Capture the cell that displays the provided text and extract its [x, y] central coordinate. 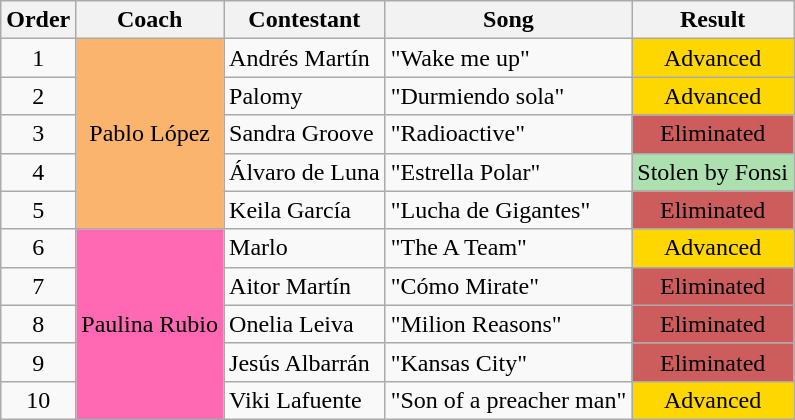
Contestant [305, 20]
9 [38, 362]
Viki Lafuente [305, 400]
Song [508, 20]
Onelia Leiva [305, 324]
2 [38, 96]
"Cómo Mirate" [508, 286]
Andrés Martín [305, 58]
Aitor Martín [305, 286]
"Radioactive" [508, 134]
Paulina Rubio [150, 324]
Jesús Albarrán [305, 362]
"The A Team" [508, 248]
6 [38, 248]
Sandra Groove [305, 134]
Order [38, 20]
5 [38, 210]
Álvaro de Luna [305, 172]
"Lucha de Gigantes" [508, 210]
1 [38, 58]
Stolen by Fonsi [713, 172]
Marlo [305, 248]
"Durmiendo sola" [508, 96]
Result [713, 20]
3 [38, 134]
4 [38, 172]
Pablo López [150, 134]
"Wake me up" [508, 58]
Palomy [305, 96]
Coach [150, 20]
10 [38, 400]
"Kansas City" [508, 362]
"Milion Reasons" [508, 324]
"Estrella Polar" [508, 172]
7 [38, 286]
Keila García [305, 210]
"Son of a preacher man" [508, 400]
8 [38, 324]
